Find where the given text appears and provide that cell's center as (X, Y) coordinate. 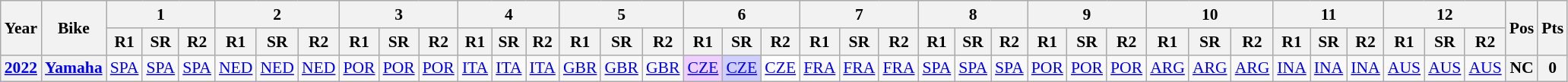
9 (1087, 14)
Pts (1552, 27)
11 (1329, 14)
Year (21, 27)
8 (973, 14)
Bike (74, 27)
5 (622, 14)
12 (1445, 14)
NC (1522, 68)
0 (1552, 68)
6 (742, 14)
10 (1210, 14)
7 (859, 14)
2022 (21, 68)
Yamaha (74, 68)
1 (161, 14)
Pos (1522, 27)
3 (398, 14)
4 (509, 14)
2 (277, 14)
